Search for the cell housing the specified text and yield its [X, Y] center coordinate. 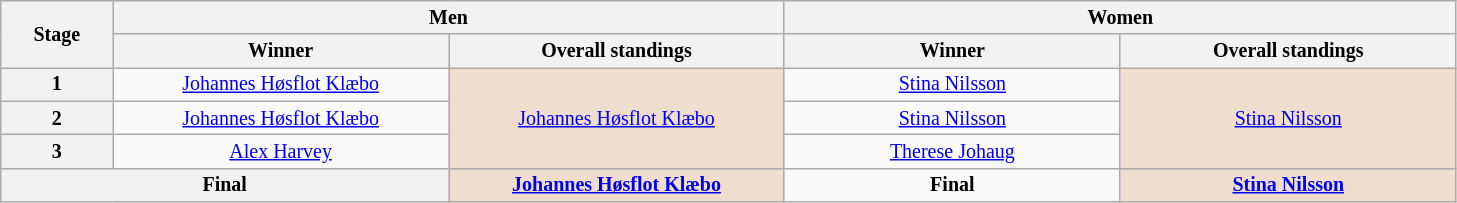
Therese Johaug [952, 152]
Women [1120, 18]
2 [57, 118]
1 [57, 84]
3 [57, 152]
Men [449, 18]
Alex Harvey [281, 152]
Stage [57, 34]
